Scan for the cell matching the given text and deliver its [X, Y] coordinate at center. 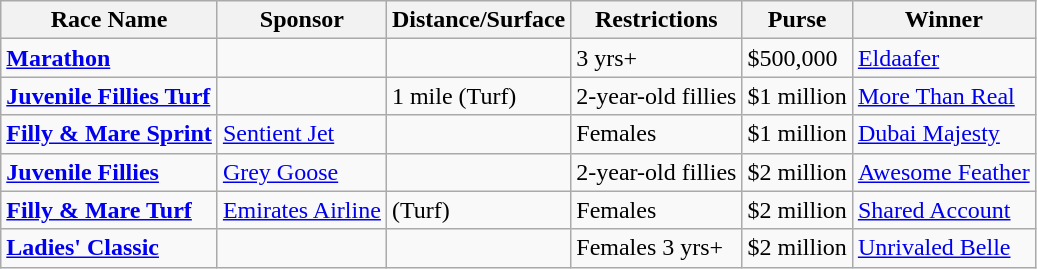
Race Name [110, 20]
Dubai Majesty [944, 134]
Purse [797, 20]
Juvenile Fillies Turf [110, 96]
$500,000 [797, 58]
Eldaafer [944, 58]
Sentient Jet [302, 134]
Ladies' Classic [110, 248]
Females 3 yrs+ [656, 248]
Filly & Mare Turf [110, 210]
(Turf) [478, 210]
Restrictions [656, 20]
Filly & Mare Sprint [110, 134]
Juvenile Fillies [110, 172]
1 mile (Turf) [478, 96]
Awesome Feather [944, 172]
Sponsor [302, 20]
Winner [944, 20]
Marathon [110, 58]
Emirates Airline [302, 210]
More Than Real [944, 96]
3 yrs+ [656, 58]
Grey Goose [302, 172]
Distance/Surface [478, 20]
Unrivaled Belle [944, 248]
Shared Account [944, 210]
